Return [X, Y] of the center of cell containing provided text 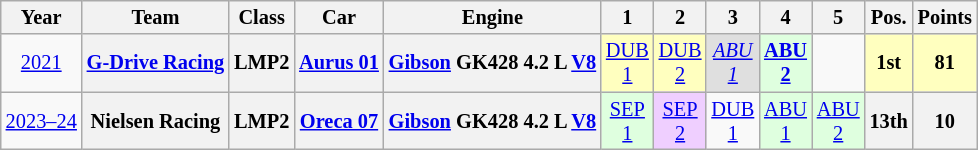
Points [945, 17]
DUB2 [680, 63]
Class [262, 17]
Team [156, 17]
SEP1 [628, 121]
81 [945, 63]
1 [628, 17]
Aurus 01 [339, 63]
5 [838, 17]
2023–24 [42, 121]
Year [42, 17]
4 [786, 17]
3 [732, 17]
1st [889, 63]
10 [945, 121]
2021 [42, 63]
SEP2 [680, 121]
Car [339, 17]
G-Drive Racing [156, 63]
Oreca 07 [339, 121]
Nielsen Racing [156, 121]
13th [889, 121]
Engine [492, 17]
2 [680, 17]
Pos. [889, 17]
